Locate the cell with the specified text and output its (X, Y) center coordinate. 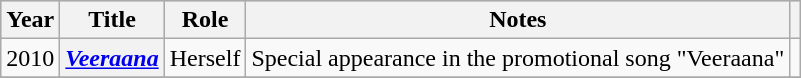
Year (30, 20)
Title (112, 20)
Veeraana (112, 58)
Special appearance in the promotional song "Veeraana" (518, 58)
Role (205, 20)
2010 (30, 58)
Notes (518, 20)
Herself (205, 58)
